For the text-containing cell, return its midpoint in (X, Y) coordinate format. 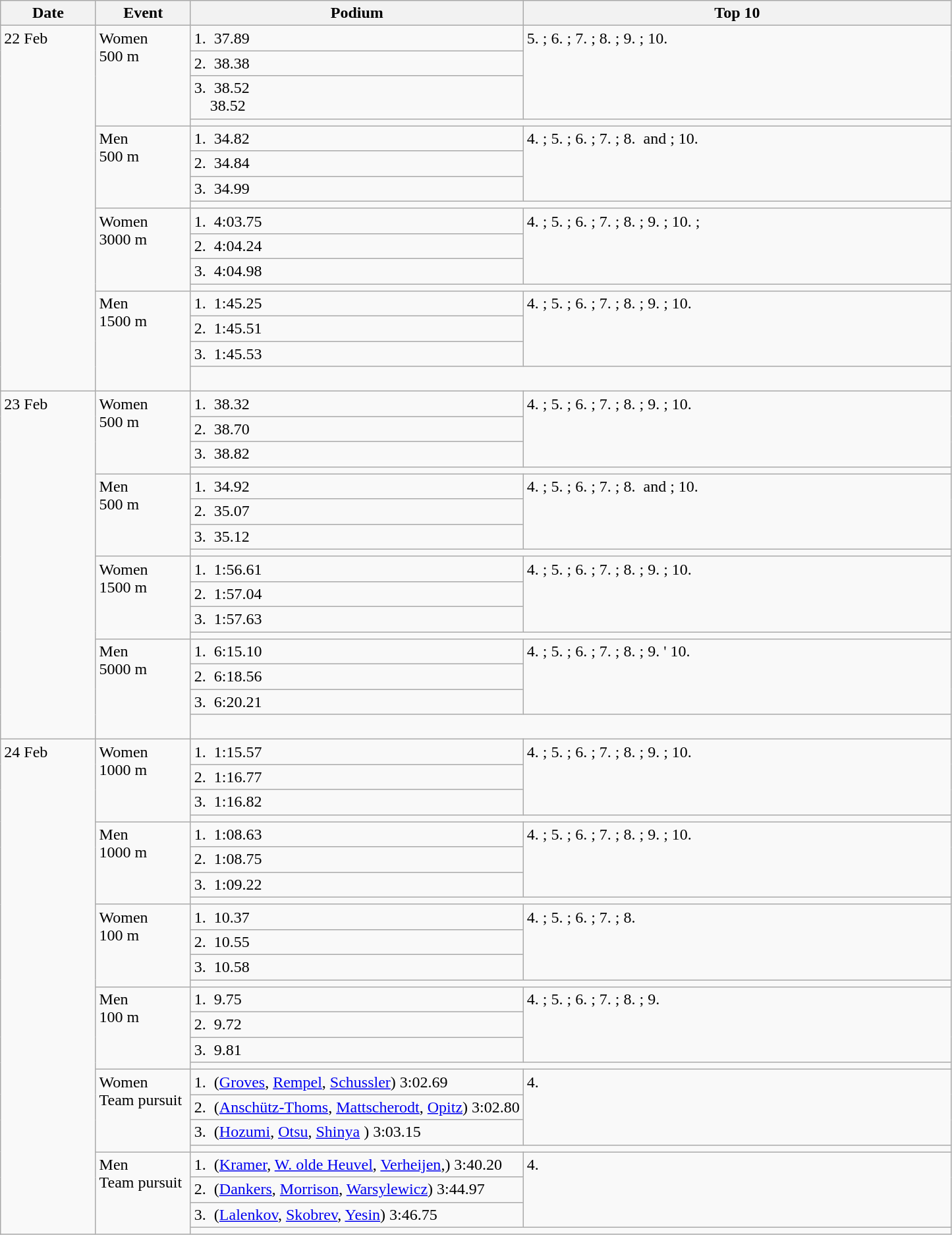
3. 1:57.63 (357, 619)
2. 10.55 (357, 942)
24 Feb (48, 987)
1. 1:08.63 (357, 834)
4. ; 5. ; 6. ; 7. ; 8. ; 9. (737, 1025)
23 Feb (48, 565)
MenTeam pursuit (143, 1193)
Top 10 (737, 13)
Women1500 m (143, 597)
22 Feb (48, 208)
1. 34.82 (357, 138)
Men5000 m (143, 689)
WomenTeam pursuit (143, 1111)
3. 6:20.21 (357, 702)
3. 1:16.82 (357, 802)
1. 4:03.75 (357, 221)
Men1000 m (143, 863)
2. 38.38 (357, 63)
Men100 m (143, 1028)
1. 9.75 (357, 1000)
2. 1:45.51 (357, 329)
1. 1:45.25 (357, 304)
1. 6:15.10 (357, 652)
2. 35.07 (357, 511)
2. (Dankers, Morrison, Warsylewicz) 3:44.97 (357, 1190)
3. (Hozumi, Otsu, Shinya ) 3:03.15 (357, 1132)
Women3000 m (143, 249)
1. 37.89 (357, 38)
1. 1:15.57 (357, 752)
Date (48, 13)
2. 34.84 (357, 163)
3. 10.58 (357, 967)
4. ; 5. ; 6. ; 7. ; 8. (737, 942)
2. 1:16.77 (357, 777)
2. 38.70 (357, 429)
Women100 m (143, 945)
2. 1:08.75 (357, 859)
1. 38.32 (357, 404)
3. 38.82 (357, 454)
4. ; 5. ; 6. ; 7. ; 8. ; 9. ' 10. (737, 677)
3. 1:09.22 (357, 884)
1. (Kramer, W. olde Heuvel, Verheijen,) 3:40.20 (357, 1164)
3. 4:04.98 (357, 271)
3. 38.52 38.52 (357, 98)
3. 34.99 (357, 188)
Event (143, 13)
3. 9.81 (357, 1050)
2. 6:18.56 (357, 677)
5. ; 6. ; 7. ; 8. ; 9. ; 10. (737, 72)
1. 34.92 (357, 486)
2. 4:04.24 (357, 246)
1. 1:56.61 (357, 569)
3. (Lalenkov, Skobrev, Yesin) 3:46.75 (357, 1215)
2. (Anschütz-Thoms, Mattscherodt, Opitz) 3:02.80 (357, 1107)
2. 9.72 (357, 1025)
2. 1:57.04 (357, 594)
Podium (357, 13)
1. (Groves, Rempel, Schussler) 3:02.69 (357, 1082)
Women1000 m (143, 780)
Men1500 m (143, 341)
4. ; 5. ; 6. ; 7. ; 8. ; 9. ; 10. ; (737, 246)
1. 10.37 (357, 917)
3. 35.12 (357, 536)
3. 1:45.53 (357, 354)
